For the text-containing cell, return its midpoint in (X, Y) coordinate format. 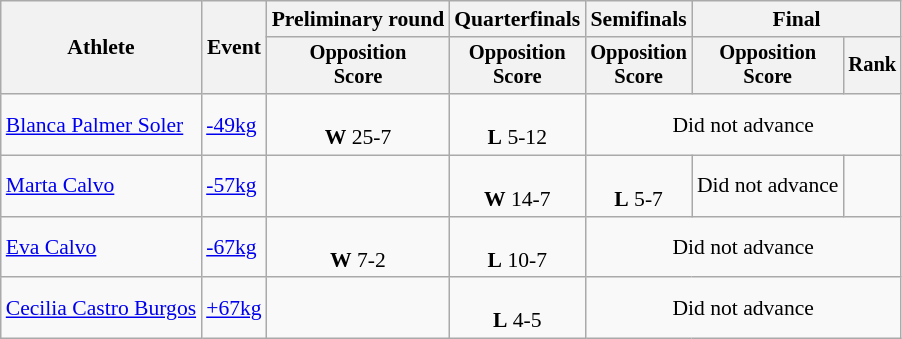
Blanca Palmer Soler (101, 124)
Rank (872, 66)
Cecilia Castro Burgos (101, 308)
Preliminary round (358, 19)
L 5-12 (517, 124)
Eva Calvo (101, 248)
W 14-7 (517, 186)
Athlete (101, 48)
+67kg (234, 308)
W 7-2 (358, 248)
Semifinals (638, 19)
-49kg (234, 124)
Quarterfinals (517, 19)
Marta Calvo (101, 186)
-57kg (234, 186)
L 4-5 (517, 308)
L 5-7 (638, 186)
Final (796, 19)
Event (234, 48)
-67kg (234, 248)
L 10-7 (517, 248)
W 25-7 (358, 124)
